Output the [X, Y] coordinate of the center of the cell containing the given text.  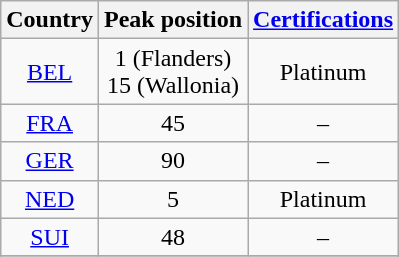
1 (Flanders)15 (Wallonia) [172, 72]
Certifications [324, 20]
Peak position [172, 20]
GER [50, 161]
48 [172, 237]
NED [50, 199]
90 [172, 161]
BEL [50, 72]
Country [50, 20]
45 [172, 123]
SUI [50, 237]
FRA [50, 123]
5 [172, 199]
